Determine the [X, Y] coordinate at the center of the cell enclosing the given text.  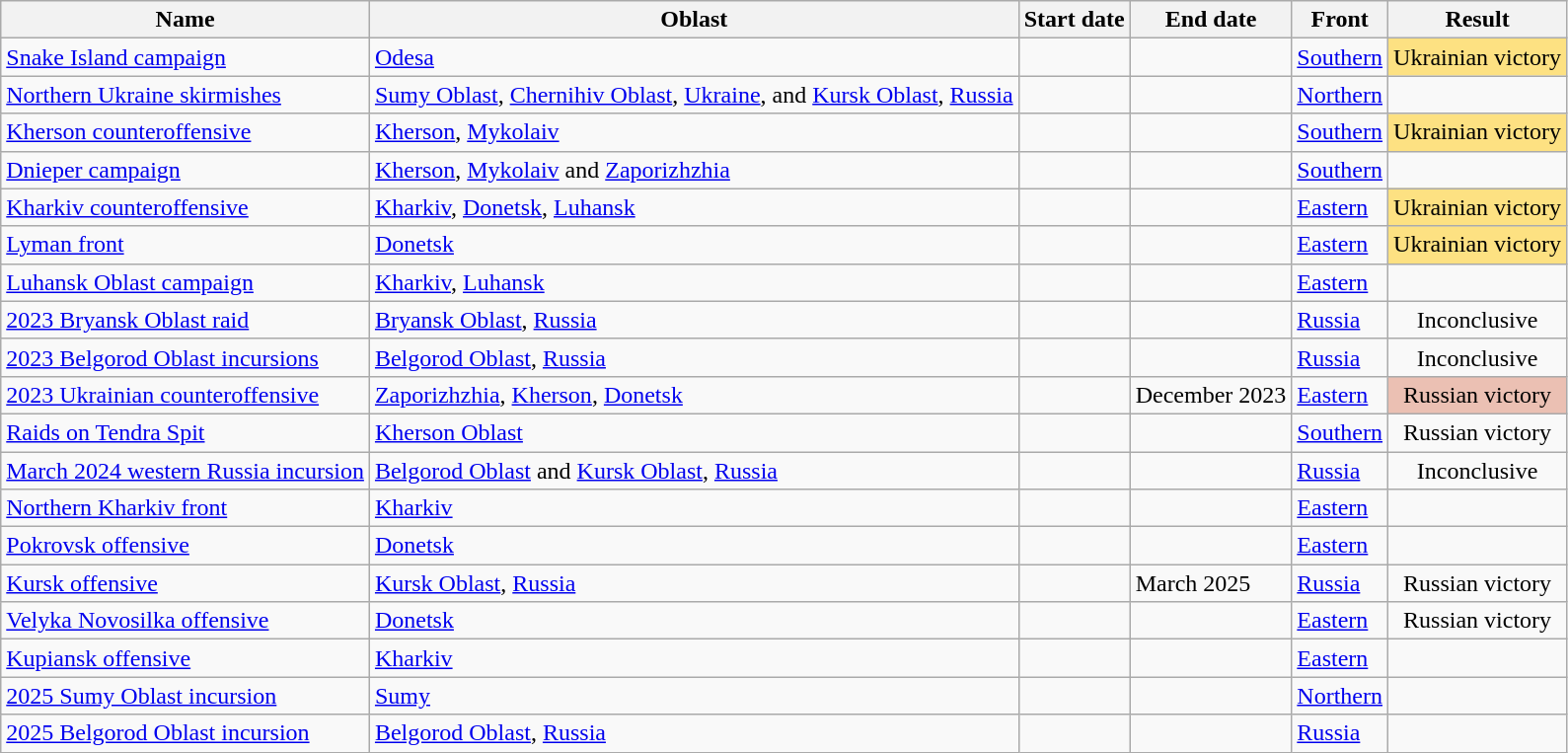
End date [1211, 20]
Kherson, Mykolaiv [694, 132]
Kupiansk offensive [186, 658]
Odesa [694, 57]
Sumy [694, 696]
Snake Island campaign [186, 57]
Sumy Oblast, Chernihiv Oblast, Ukraine, and Kursk Oblast, Russia [694, 95]
March 2024 western Russia incursion [186, 471]
Northern Kharkiv front [186, 508]
Northern Ukraine skirmishes [186, 95]
Kharkiv counteroffensive [186, 207]
2025 Sumy Oblast incursion [186, 696]
Oblast [694, 20]
Kherson, Mykolaiv and Zaporizhzhia [694, 170]
Bryansk Oblast, Russia [694, 320]
Kharkiv, Luhansk [694, 282]
2023 Bryansk Oblast raid [186, 320]
Start date [1074, 20]
Kursk Oblast, Russia [694, 583]
Front [1340, 20]
Pokrovsk offensive [186, 546]
Luhansk Oblast campaign [186, 282]
Result [1478, 20]
2025 Belgorod Oblast incursion [186, 733]
Kursk offensive [186, 583]
Kharkiv, Donetsk, Luhansk [694, 207]
2023 Belgorod Oblast incursions [186, 357]
March 2025 [1211, 583]
Name [186, 20]
Velyka Novosilka offensive [186, 621]
Lyman front [186, 245]
Kherson counteroffensive [186, 132]
Dnieper campaign [186, 170]
Zaporizhzhia, Kherson, Donetsk [694, 395]
Kherson Oblast [694, 432]
2023 Ukrainian counteroffensive [186, 395]
Raids on Tendra Spit [186, 432]
December 2023 [1211, 395]
Belgorod Oblast and Kursk Oblast, Russia [694, 471]
